Determine the [X, Y] coordinate at the center of the cell enclosing the given text.  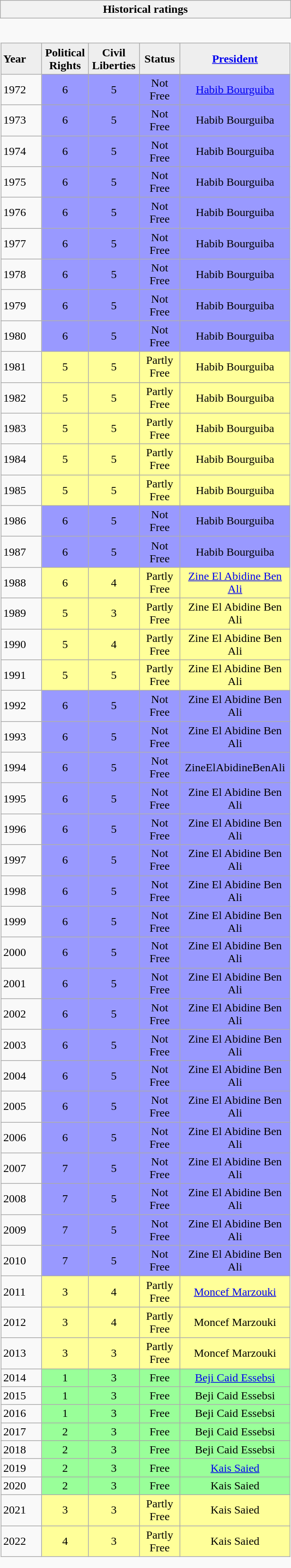
Historical ratings [146, 9]
2009 [21, 1230]
1973 [21, 120]
1982 [21, 398]
2007 [21, 1168]
1986 [21, 521]
1993 [21, 737]
1972 [21, 89]
Year [21, 59]
1998 [21, 891]
1999 [21, 922]
2020 [21, 1486]
2016 [21, 1414]
1995 [21, 799]
2002 [21, 1014]
2011 [21, 1291]
2006 [21, 1137]
1997 [21, 860]
1976 [21, 213]
2018 [21, 1450]
2022 [21, 1541]
2015 [21, 1396]
2021 [21, 1510]
2000 [21, 952]
1991 [21, 676]
2001 [21, 983]
1974 [21, 151]
2014 [21, 1378]
1975 [21, 182]
1990 [21, 644]
ZineElAbidineBenAli [235, 767]
1996 [21, 829]
Political Rights [65, 59]
1984 [21, 460]
Status [159, 59]
President [235, 59]
2012 [21, 1323]
1989 [21, 613]
2019 [21, 1468]
2005 [21, 1107]
2008 [21, 1199]
1994 [21, 767]
2003 [21, 1045]
2017 [21, 1432]
1980 [21, 336]
Civil Liberties [114, 59]
2004 [21, 1075]
2010 [21, 1261]
1978 [21, 275]
1983 [21, 428]
1992 [21, 706]
1987 [21, 551]
2013 [21, 1353]
1988 [21, 583]
1979 [21, 305]
1985 [21, 490]
1977 [21, 243]
1981 [21, 367]
